Return the [X, Y] coordinate for the center point of the cell that contains the specified text.  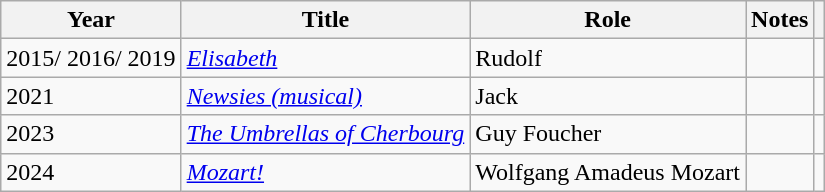
2024 [91, 172]
Role [608, 20]
Mozart! [326, 172]
2015/ 2016/ 2019 [91, 58]
Guy Foucher [608, 134]
Elisabeth [326, 58]
Jack [608, 96]
2021 [91, 96]
Rudolf [608, 58]
The Umbrellas of Cherbourg [326, 134]
Title [326, 20]
Wolfgang Amadeus Mozart [608, 172]
Notes [780, 20]
Newsies (musical) [326, 96]
2023 [91, 134]
Year [91, 20]
